Identify which cell holds the provided text, then report its (X, Y) central coordinate. 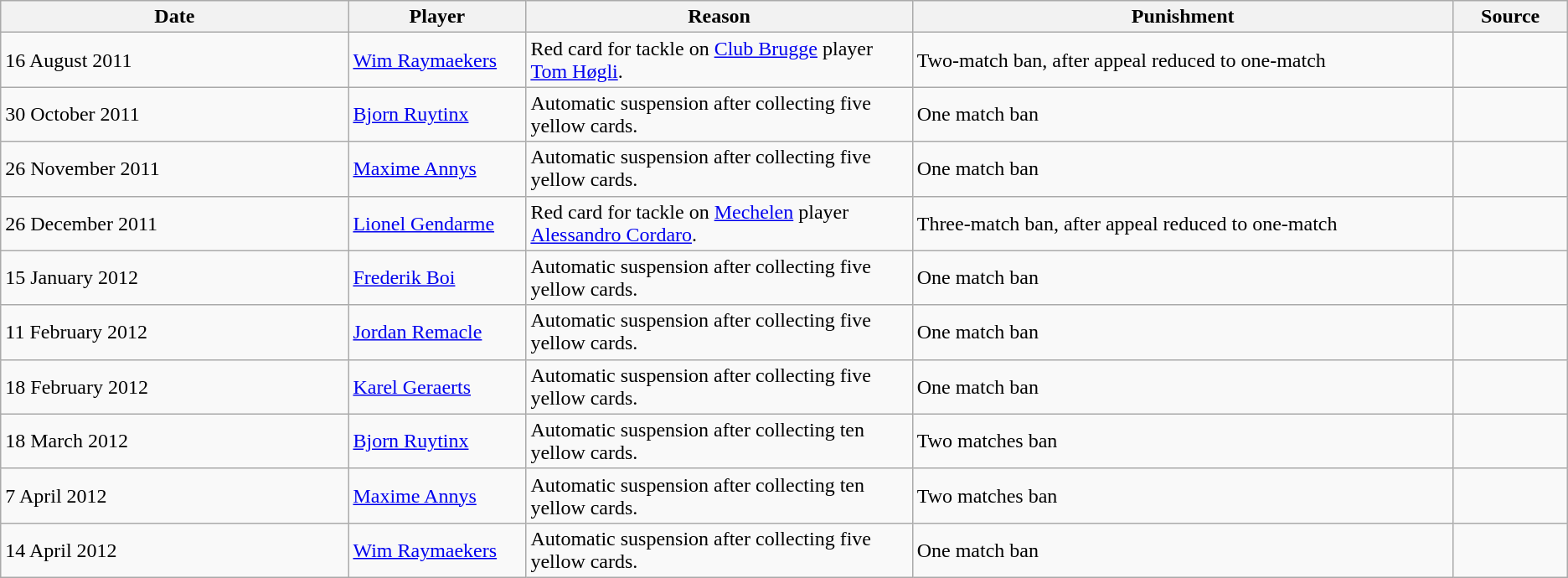
16 August 2011 (174, 60)
26 December 2011 (174, 223)
Lionel Gendarme (437, 223)
15 January 2012 (174, 278)
14 April 2012 (174, 550)
Date (174, 17)
26 November 2011 (174, 169)
Punishment (1183, 17)
Red card for tackle on Club Brugge player Tom Høgli. (719, 60)
18 February 2012 (174, 387)
11 February 2012 (174, 332)
7 April 2012 (174, 496)
18 March 2012 (174, 441)
Frederik Boi (437, 278)
Karel Geraerts (437, 387)
Player (437, 17)
Three-match ban, after appeal reduced to one-match (1183, 223)
Two-match ban, after appeal reduced to one-match (1183, 60)
Jordan Remacle (437, 332)
Source (1510, 17)
Red card for tackle on Mechelen player Alessandro Cordaro. (719, 223)
Reason (719, 17)
30 October 2011 (174, 114)
